Pinpoint the cell where the given text exists, returning its [x, y] midpoint coordinate. 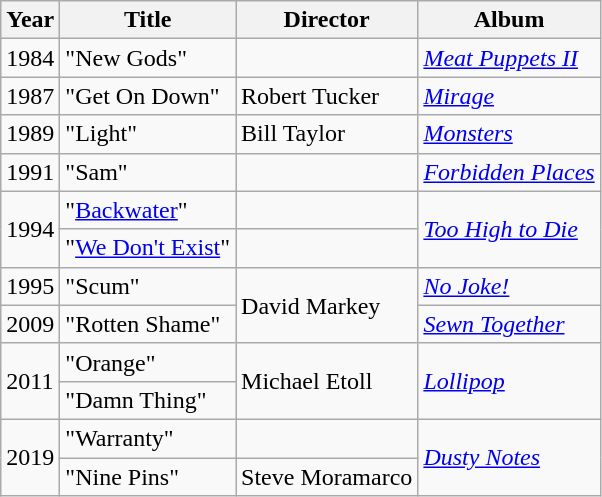
"Rotten Shame" [148, 324]
Album [509, 20]
"Light" [148, 134]
1994 [30, 229]
"Orange" [148, 362]
1984 [30, 58]
"Scum" [148, 286]
Michael Etoll [327, 381]
Director [327, 20]
Meat Puppets II [509, 58]
1987 [30, 96]
"New Gods" [148, 58]
Forbidden Places [509, 172]
"Backwater" [148, 210]
Steve Moramarco [327, 477]
Monsters [509, 134]
"Sam" [148, 172]
Robert Tucker [327, 96]
2019 [30, 457]
Year [30, 20]
"Nine Pins" [148, 477]
No Joke! [509, 286]
1995 [30, 286]
Lollipop [509, 381]
Bill Taylor [327, 134]
Title [148, 20]
"Get On Down" [148, 96]
2009 [30, 324]
Sewn Together [509, 324]
1989 [30, 134]
1991 [30, 172]
Too High to Die [509, 229]
"We Don't Exist" [148, 248]
"Warranty" [148, 438]
Mirage [509, 96]
2011 [30, 381]
"Damn Thing" [148, 400]
David Markey [327, 305]
Dusty Notes [509, 457]
